Capture the cell that displays the provided text and extract its (x, y) central coordinate. 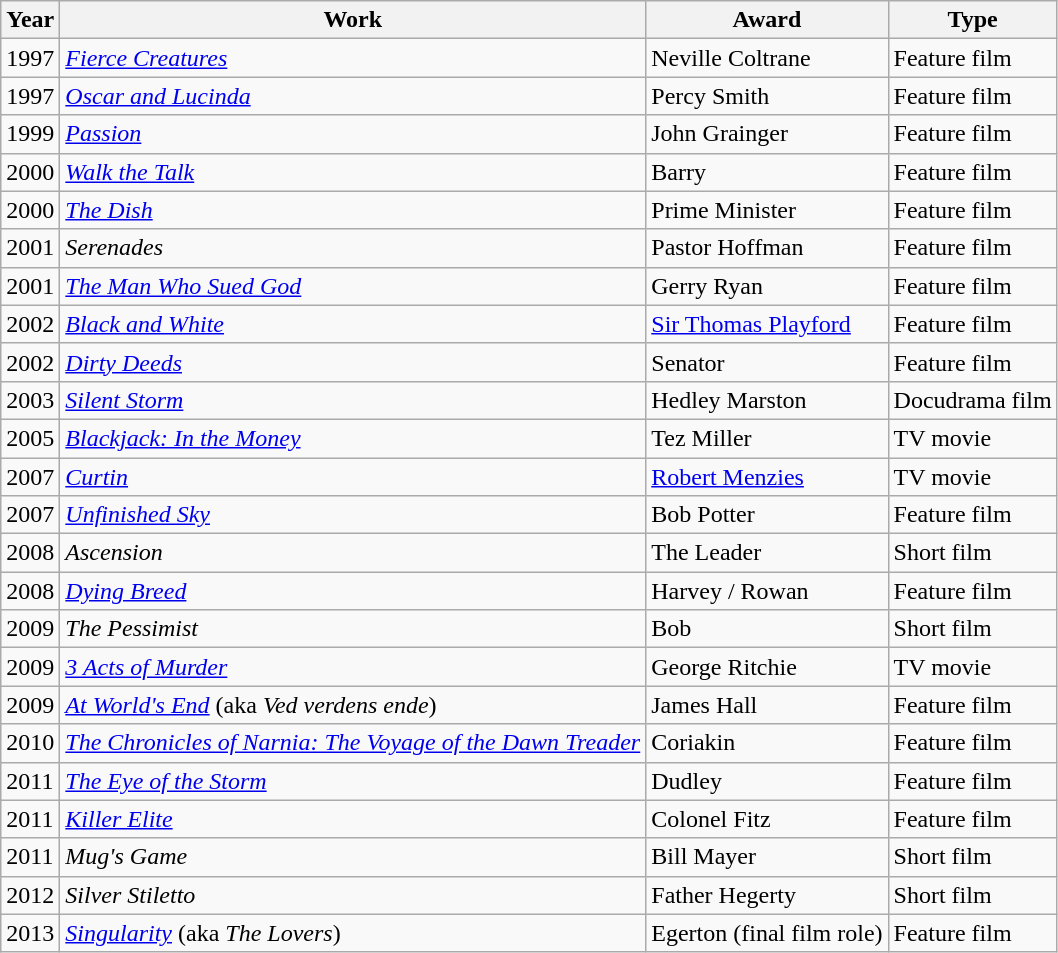
1999 (30, 134)
Dirty Deeds (353, 362)
Serenades (353, 248)
Passion (353, 134)
Barry (767, 172)
James Hall (767, 705)
Senator (767, 362)
Egerton (final film role) (767, 933)
Docudrama film (972, 400)
Percy Smith (767, 96)
Robert Menzies (767, 477)
2010 (30, 743)
The Eye of the Storm (353, 781)
Fierce Creatures (353, 58)
Bill Mayer (767, 857)
Killer Elite (353, 819)
2005 (30, 438)
Dying Breed (353, 591)
Work (353, 20)
Hedley Marston (767, 400)
Father Hegerty (767, 895)
Mug's Game (353, 857)
Gerry Ryan (767, 286)
The Dish (353, 210)
Neville Coltrane (767, 58)
Pastor Hoffman (767, 248)
Colonel Fitz (767, 819)
Ascension (353, 553)
Dudley (767, 781)
Year (30, 20)
Award (767, 20)
Walk the Talk (353, 172)
2003 (30, 400)
2013 (30, 933)
George Ritchie (767, 667)
The Chronicles of Narnia: The Voyage of the Dawn Treader (353, 743)
3 Acts of Murder (353, 667)
Tez Miller (767, 438)
Silver Stiletto (353, 895)
Prime Minister (767, 210)
Oscar and Lucinda (353, 96)
Singularity (aka The Lovers) (353, 933)
Silent Storm (353, 400)
Curtin (353, 477)
Unfinished Sky (353, 515)
The Man Who Sued God (353, 286)
Harvey / Rowan (767, 591)
Coriakin (767, 743)
Bob Potter (767, 515)
The Pessimist (353, 629)
John Grainger (767, 134)
At World's End (aka Ved verdens ende) (353, 705)
Sir Thomas Playford (767, 324)
Blackjack: In the Money (353, 438)
Bob (767, 629)
Black and White (353, 324)
Type (972, 20)
The Leader (767, 553)
2012 (30, 895)
